Return the (X, Y) coordinate for the center point of the cell that contains the specified text.  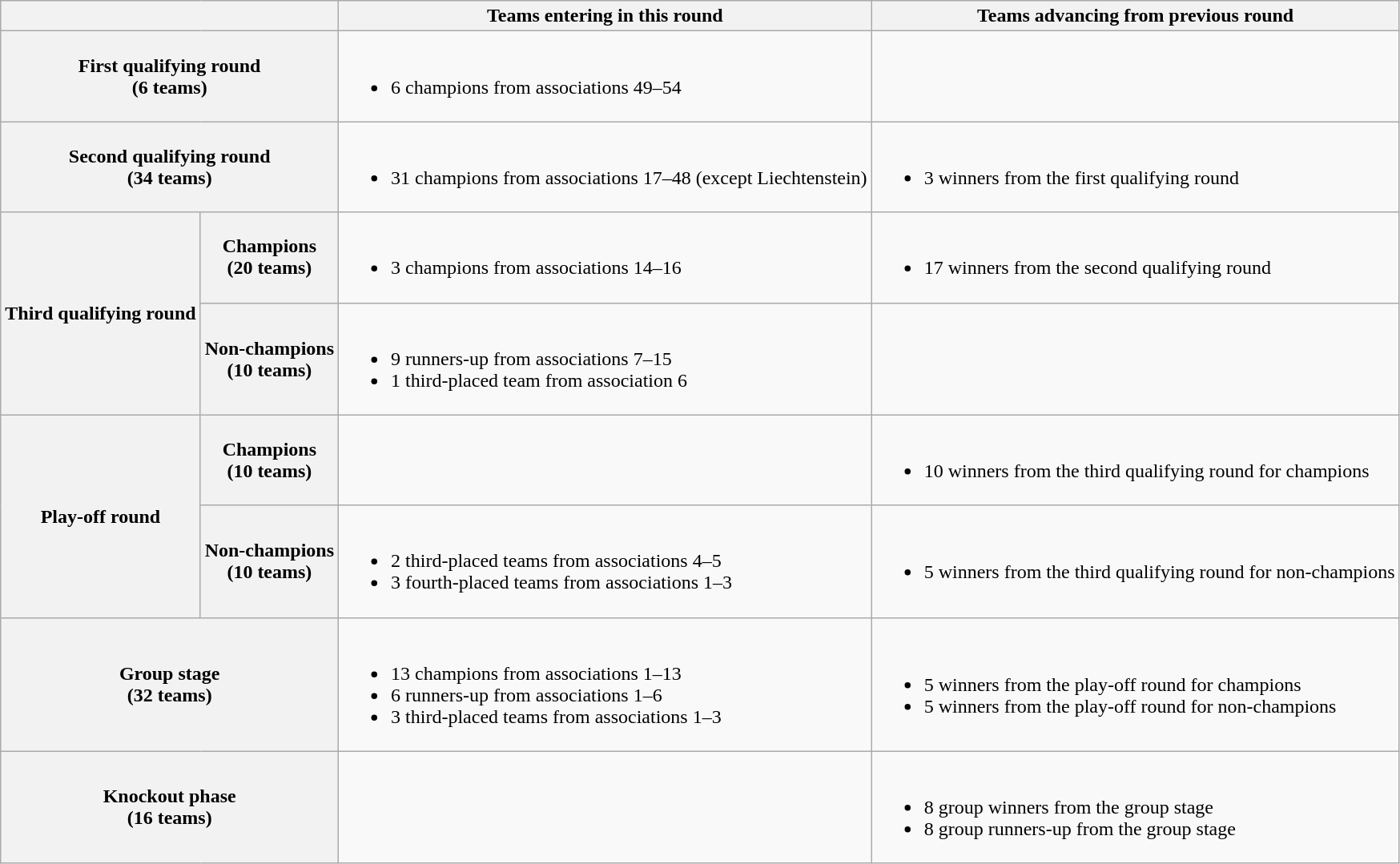
5 winners from the third qualifying round for non-champions (1136, 561)
5 winners from the play-off round for champions5 winners from the play-off round for non-champions (1136, 684)
3 champions from associations 14–16 (605, 258)
Second qualifying round(34 teams) (170, 167)
13 champions from associations 1–136 runners-up from associations 1–63 third-placed teams from associations 1–3 (605, 684)
Teams advancing from previous round (1136, 16)
Third qualifying round (101, 314)
31 champions from associations 17–48 (except Liechtenstein) (605, 167)
8 group winners from the group stage8 group runners-up from the group stage (1136, 807)
10 winners from the third qualifying round for champions (1136, 460)
6 champions from associations 49–54 (605, 77)
17 winners from the second qualifying round (1136, 258)
Play-off round (101, 516)
2 third-placed teams from associations 4–53 fourth-placed teams from associations 1–3 (605, 561)
Group stage(32 teams) (170, 684)
9 runners-up from associations 7–151 third-placed team from association 6 (605, 359)
First qualifying round(6 teams) (170, 77)
3 winners from the first qualifying round (1136, 167)
Champions(10 teams) (269, 460)
Teams entering in this round (605, 16)
Champions(20 teams) (269, 258)
Knockout phase(16 teams) (170, 807)
